From the cell containing the given text, extract its center point as [x, y] coordinate. 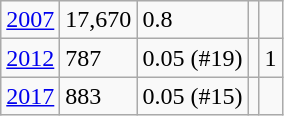
17,670 [98, 20]
0.8 [192, 20]
883 [98, 96]
2007 [30, 20]
2012 [30, 58]
0.05 (#15) [192, 96]
2017 [30, 96]
0.05 (#19) [192, 58]
787 [98, 58]
1 [270, 58]
